Return the (x, y) coordinate for the center point of the cell that contains the specified text.  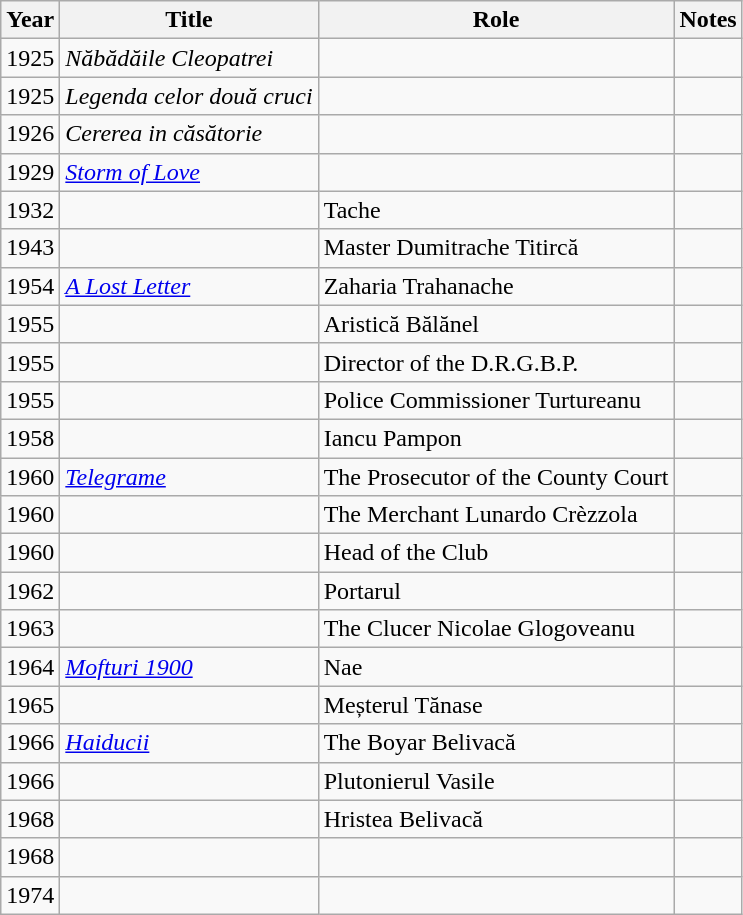
1929 (30, 172)
Role (496, 20)
Cererea in căsătorie (189, 134)
1926 (30, 134)
The Clucer Nicolae Glogoveanu (496, 629)
Meșterul Tănase (496, 705)
Portarul (496, 591)
Storm of Love (189, 172)
Zaharia Trahanache (496, 286)
1958 (30, 438)
Director of the D.R.G.B.P. (496, 362)
Legenda celor două cruci (189, 96)
Mofturi 1900 (189, 667)
Year (30, 20)
The Boyar Belivacă (496, 743)
Iancu Pampon (496, 438)
1963 (30, 629)
1965 (30, 705)
1954 (30, 286)
1964 (30, 667)
Telegrame (189, 477)
Aristică Bălănel (496, 324)
Notes (708, 20)
Năbădăile Cleopatrei (189, 58)
Nae (496, 667)
A Lost Letter (189, 286)
Head of the Club (496, 553)
Master Dumitrache Titircă (496, 248)
1962 (30, 591)
The Prosecutor of the County Court (496, 477)
Police Commissioner Turtureanu (496, 400)
Haiducii (189, 743)
The Merchant Lunardo Crèzzola (496, 515)
Tache (496, 210)
1974 (30, 895)
1943 (30, 248)
Hristea Belivacă (496, 819)
Plutonierul Vasile (496, 781)
Title (189, 20)
1932 (30, 210)
